Identify which cell holds the provided text, then report its (x, y) central coordinate. 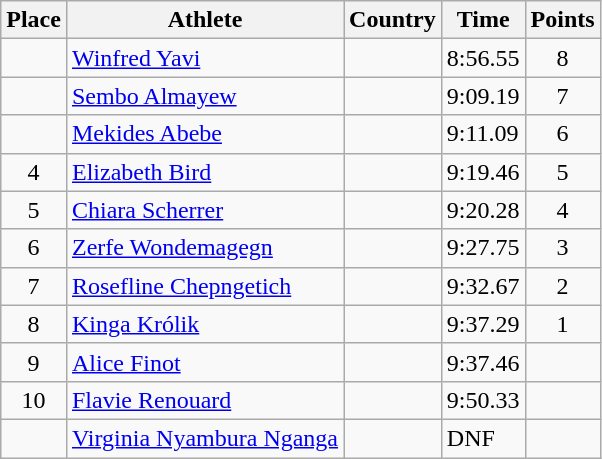
9:20.28 (483, 210)
10 (34, 400)
9:11.09 (483, 134)
9:27.75 (483, 248)
Elizabeth Bird (204, 172)
2 (562, 286)
Chiara Scherrer (204, 210)
9:37.29 (483, 324)
Flavie Renouard (204, 400)
Sembo Almayew (204, 96)
Time (483, 20)
9:37.46 (483, 362)
9:50.33 (483, 400)
1 (562, 324)
8:56.55 (483, 58)
Rosefline Chepngetich (204, 286)
Place (34, 20)
Athlete (204, 20)
9:19.46 (483, 172)
9 (34, 362)
DNF (483, 438)
9:32.67 (483, 286)
9:09.19 (483, 96)
Winfred Yavi (204, 58)
Points (562, 20)
Zerfe Wondemagegn (204, 248)
Mekides Abebe (204, 134)
Country (393, 20)
3 (562, 248)
Kinga Królik (204, 324)
Alice Finot (204, 362)
Virginia Nyambura Nganga (204, 438)
